Search for the cell housing the specified text and yield its (x, y) center coordinate. 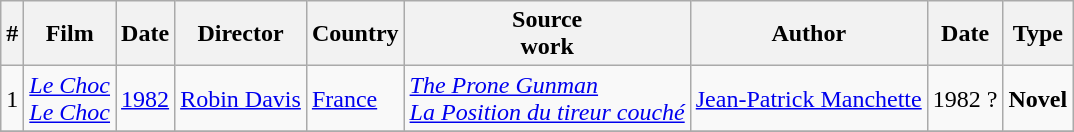
Jean-Patrick Manchette (808, 98)
Author (808, 34)
# (12, 34)
1982 (146, 98)
France (355, 98)
Sourcework (547, 34)
Type (1038, 34)
1 (12, 98)
Robin Davis (241, 98)
Novel (1038, 98)
Country (355, 34)
Director (241, 34)
1982 ? (965, 98)
Film (70, 34)
The Prone GunmanLa Position du tireur couché (547, 98)
Le ChocLe Choc (70, 98)
